From the cell containing the given text, extract its center point as (X, Y) coordinate. 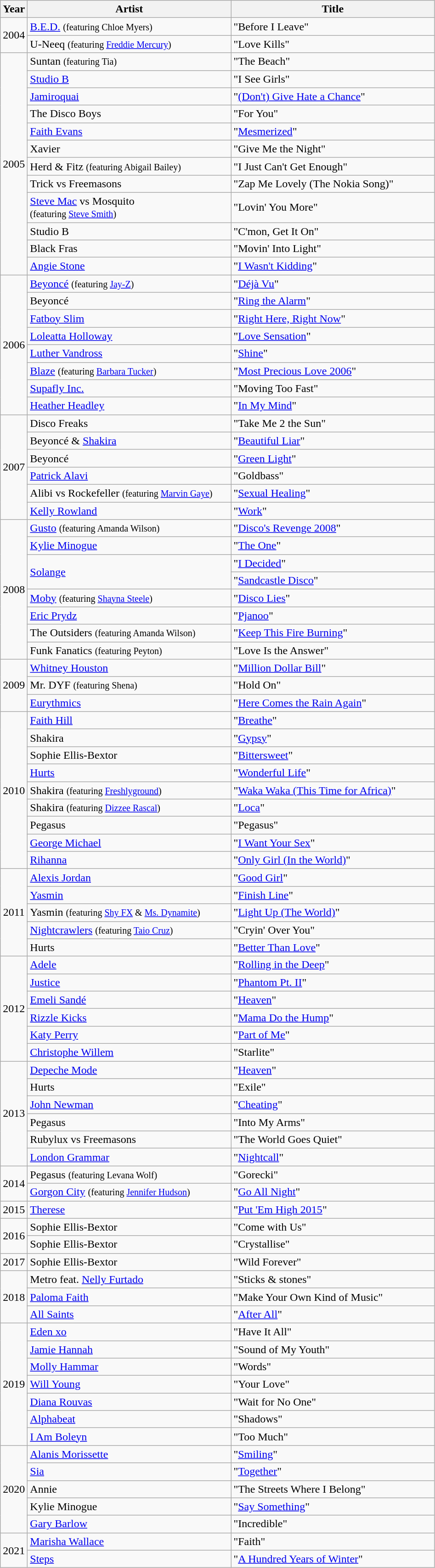
Yasmin (130, 895)
"In My Mind" (333, 406)
Shakira (featuring Dizzee Rascal) (130, 808)
"Gorecki" (333, 1175)
Paloma Faith (130, 1297)
"Most Precious Love 2006" (333, 371)
Alphabeat (130, 1419)
2005 (14, 164)
Funk Fanatics (featuring Peyton) (130, 650)
Eden xo (130, 1332)
Xavier (130, 149)
Faith Hill (130, 720)
George Michael (130, 843)
U-Neeq (featuring Freddie Mercury) (130, 44)
"Right Here, Right Now" (333, 319)
"Only Girl (In the World)" (333, 860)
"C'mon, Get It On" (333, 231)
"Words" (333, 1367)
Eric Prydz (130, 616)
Title (333, 9)
"I Want Your Sex" (333, 843)
Fatboy Slim (130, 319)
"Cryin' Over You" (333, 930)
"Starlite" (333, 1052)
"Finish Line" (333, 895)
I Am Boleyn (130, 1437)
"Movin' Into Light" (333, 249)
"Shadows" (333, 1419)
Sia (130, 1472)
"Nightcall" (333, 1157)
Suntan (featuring Tia) (130, 62)
Artist (130, 9)
Emeli Sandé (130, 1000)
Alanis Morissette (130, 1454)
"I Just Can't Get Enough" (333, 166)
Loleatta Holloway (130, 336)
"Good Girl" (333, 878)
"Wonderful Life" (333, 773)
Luther Vandross (130, 353)
Katy Perry (130, 1035)
Gusto (featuring Amanda Wilson) (130, 528)
"(Don't) Give Hate a Chance" (333, 96)
"For You" (333, 114)
Justice (130, 982)
2019 (14, 1384)
"Breathe" (333, 720)
Shakira (featuring Freshlyground) (130, 790)
"I Decided" (333, 563)
"Go All Night" (333, 1192)
"Lovin' You More" (333, 207)
Eurythmics (130, 703)
"Pegasus" (333, 825)
Molly Hammar (130, 1367)
"Hold On" (333, 685)
Rihanna (130, 860)
2017 (14, 1262)
2010 (14, 790)
Blaze (featuring Barbara Tucker) (130, 371)
Faith Evans (130, 131)
Diana Rouvas (130, 1402)
"Rolling in the Deep" (333, 965)
Alibi vs Rockefeller (featuring Marvin Gaye) (130, 493)
2007 (14, 467)
"Mama Do the Hump" (333, 1017)
"Here Comes the Rain Again" (333, 703)
Christophe Willem (130, 1052)
"Pjanoo" (333, 616)
2008 (14, 589)
"Your Love" (333, 1384)
Moby (featuring Shayna Steele) (130, 598)
"I See Girls" (333, 79)
2016 (14, 1236)
"Shine" (333, 353)
2015 (14, 1210)
Heather Headley (130, 406)
John Newman (130, 1105)
Nightcrawlers (featuring Taio Cruz) (130, 930)
"Light Up (The World)" (333, 913)
"Come with Us" (333, 1227)
Shakira (130, 738)
"Waka Waka (This Time for Africa)" (333, 790)
Year (14, 9)
Rubylux vs Freemasons (130, 1140)
Metro feat. Nelly Furtado (130, 1279)
"Into My Arms" (333, 1122)
Solange (130, 572)
B.E.D. (featuring Chloe Myers) (130, 27)
2006 (14, 345)
"The World Goes Quiet" (333, 1140)
Beyoncé & Shakira (130, 441)
"Put 'Em High 2015" (333, 1210)
Herd & Fitz (featuring Abigail Bailey) (130, 166)
All Saints (130, 1314)
"Faith" (333, 1541)
"Wait for No One" (333, 1402)
Gorgon City (featuring Jennifer Hudson) (130, 1192)
2021 (14, 1550)
Annie (130, 1489)
"Goldbass" (333, 476)
"Take Me 2 the Sun" (333, 423)
2014 (14, 1183)
Will Young (130, 1384)
"Disco's Revenge 2008" (333, 528)
"Keep This Fire Burning" (333, 633)
"Together" (333, 1472)
"The Streets Where I Belong" (333, 1489)
Disco Freaks (130, 423)
Jamie Hannah (130, 1349)
Marisha Wallace (130, 1541)
Beyoncé (featuring Jay-Z) (130, 284)
Supafly Inc. (130, 388)
"Million Dollar Bill" (333, 668)
2011 (14, 913)
"Déjà Vu" (333, 284)
2013 (14, 1114)
The Disco Boys (130, 114)
"After All" (333, 1314)
"Moving Too Fast" (333, 388)
"Mesmerized" (333, 131)
Depeche Mode (130, 1070)
"Love Kills" (333, 44)
"The One" (333, 546)
"Love Sensation" (333, 336)
"Part of Me" (333, 1035)
"Work" (333, 511)
The Outsiders (featuring Amanda Wilson) (130, 633)
"Cheating" (333, 1105)
"Zap Me Lovely (The Nokia Song)" (333, 184)
"Crystallise" (333, 1244)
"Sexual Healing" (333, 493)
"Too Much" (333, 1437)
Angie Stone (130, 266)
"Before I Leave" (333, 27)
Mr. DYF (featuring Shena) (130, 685)
Adele (130, 965)
Patrick Alavi (130, 476)
Steve Mac vs Mosquito (featuring Steve Smith) (130, 207)
"I Wasn't Kidding" (333, 266)
"Beautiful Liar" (333, 441)
"Sandcastle Disco" (333, 581)
Therese (130, 1210)
"Make Your Own Kind of Music" (333, 1297)
"Gypsy" (333, 738)
"Smiling" (333, 1454)
2009 (14, 685)
"Green Light" (333, 458)
Gary Barlow (130, 1524)
Pegasus (featuring Levana Wolf) (130, 1175)
Alexis Jordan (130, 878)
Black Fras (130, 249)
"Sound of My Youth" (333, 1349)
Jamiroquai (130, 96)
"Disco Lies" (333, 598)
2012 (14, 1008)
"Loca" (333, 808)
2004 (14, 35)
"Sticks & stones" (333, 1279)
"The Beach" (333, 62)
Steps (130, 1559)
Rizzle Kicks (130, 1017)
Trick vs Freemasons (130, 184)
"A Hundred Years of Winter" (333, 1559)
"Have It All" (333, 1332)
Whitney Houston (130, 668)
"Phantom Pt. II" (333, 982)
Yasmin (featuring Shy FX & Ms. Dynamite) (130, 913)
London Grammar (130, 1157)
"Ring the Alarm" (333, 301)
"Exile" (333, 1087)
"Love Is the Answer" (333, 650)
"Better Than Love" (333, 947)
Kelly Rowland (130, 511)
"Bittersweet" (333, 755)
"Give Me the Night" (333, 149)
"Say Something" (333, 1506)
"Wild Forever" (333, 1262)
2020 (14, 1489)
2018 (14, 1297)
"Incredible" (333, 1524)
